Determine the [X, Y] coordinate at the center of the cell enclosing the given text.  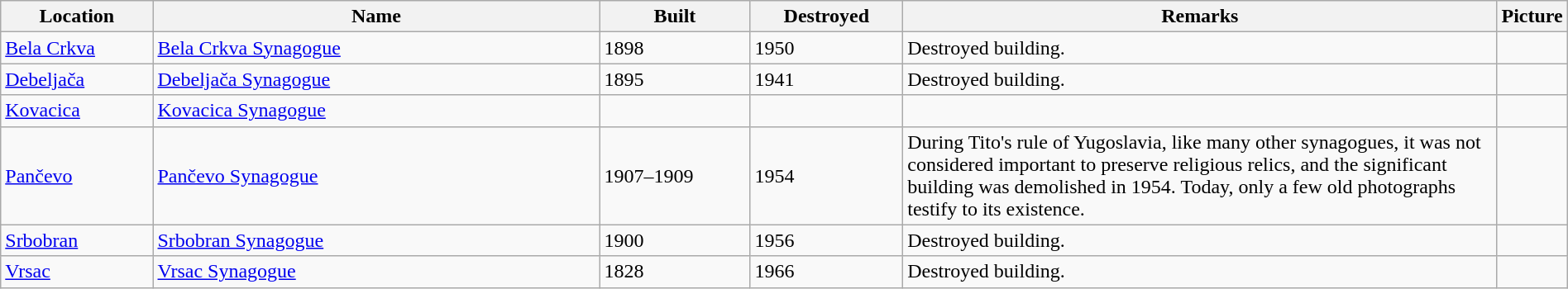
Srbobran [77, 240]
1898 [675, 48]
Debeljača [77, 79]
1895 [675, 79]
Kovacica [77, 111]
1828 [675, 272]
1950 [827, 48]
1900 [675, 240]
1966 [827, 272]
1941 [827, 79]
Vrsac [77, 272]
1954 [827, 175]
Built [675, 17]
Picture [1532, 17]
1907–1909 [675, 175]
Srbobran Synagogue [376, 240]
Name [376, 17]
Pančevo [77, 175]
Destroyed [827, 17]
Kovacica Synagogue [376, 111]
Remarks [1200, 17]
Bela Crkva Synagogue [376, 48]
Pančevo Synagogue [376, 175]
Bela Crkva [77, 48]
Debeljača Synagogue [376, 79]
Location [77, 17]
1956 [827, 240]
Vrsac Synagogue [376, 272]
